Find where the given text appears and provide that cell's center as [x, y] coordinate. 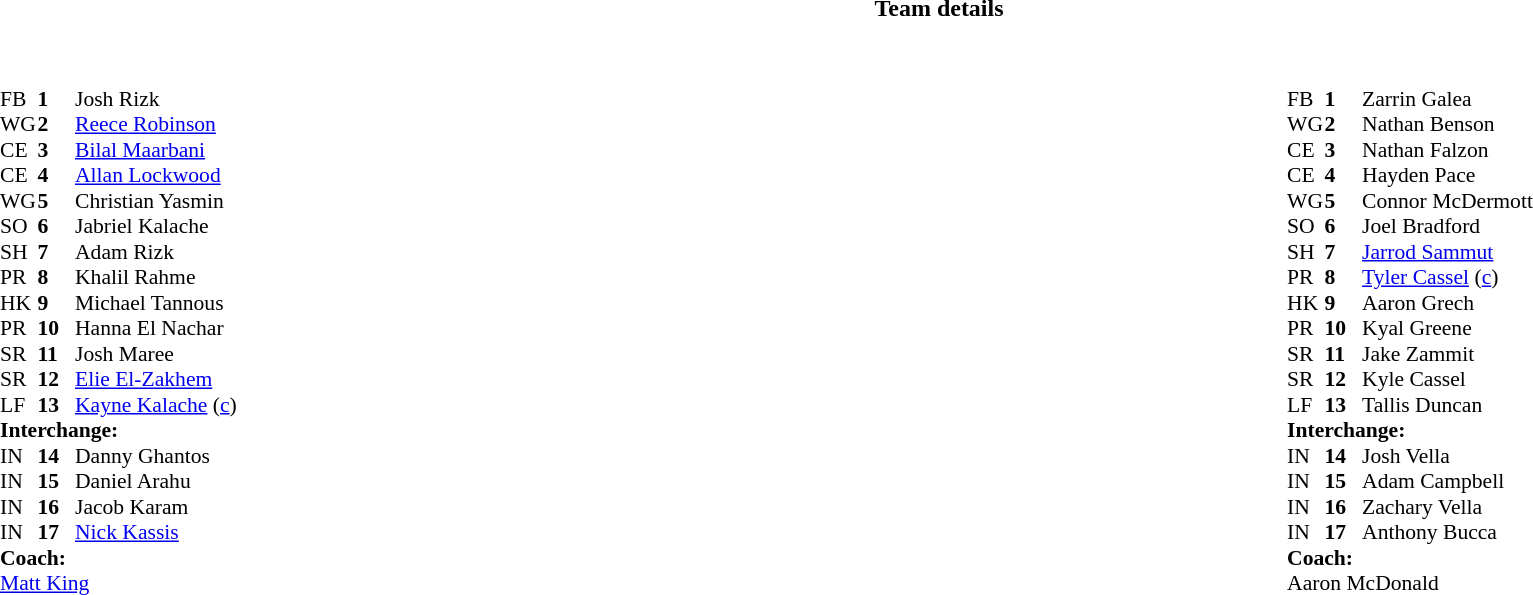
Michael Tannous [156, 303]
Joel Bradford [1448, 227]
Danny Ghantos [156, 456]
Aaron Grech [1448, 303]
Tallis Duncan [1448, 405]
Jarrod Sammut [1448, 252]
Elie El-Zakhem [156, 379]
Bilal Maarbani [156, 150]
Hayden Pace [1448, 175]
Zarrin Galea [1448, 99]
Jake Zammit [1448, 354]
Josh Vella [1448, 456]
Zachary Vella [1448, 507]
Josh Rizk [156, 99]
Connor McDermott [1448, 201]
Nathan Falzon [1448, 150]
Reece Robinson [156, 125]
Josh Maree [156, 354]
Jacob Karam [156, 507]
Adam Campbell [1448, 481]
Adam Rizk [156, 252]
Kayne Kalache (c) [156, 405]
Anthony Bucca [1448, 533]
Hanna El Nachar [156, 329]
Kyal Greene [1448, 329]
Jabriel Kalache [156, 227]
Nick Kassis [156, 533]
Tyler Cassel (c) [1448, 277]
Allan Lockwood [156, 175]
Daniel Arahu [156, 481]
Khalil Rahme [156, 277]
Nathan Benson [1448, 125]
Kyle Cassel [1448, 379]
Christian Yasmin [156, 201]
